Detect which cell encompasses the target text, then output its (x, y) center coordinate. 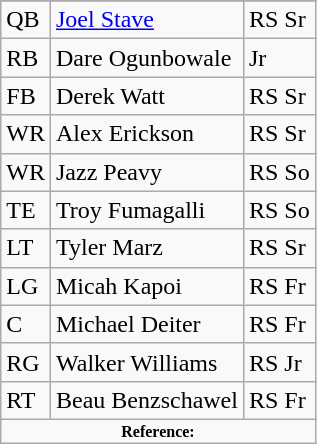
RS Jr (279, 362)
C (26, 324)
FB (26, 96)
Troy Fumagalli (146, 210)
Tyler Marz (146, 248)
Jazz Peavy (146, 172)
Dare Ogunbowale (146, 58)
LT (26, 248)
Derek Watt (146, 96)
RG (26, 362)
Jr (279, 58)
Walker Williams (146, 362)
Alex Erickson (146, 134)
TE (26, 210)
LG (26, 286)
RB (26, 58)
Reference: (158, 431)
QB (26, 20)
Michael Deiter (146, 324)
Micah Kapoi (146, 286)
RT (26, 400)
Joel Stave (146, 20)
Beau Benzschawel (146, 400)
